Search for the cell housing the specified text and yield its (x, y) center coordinate. 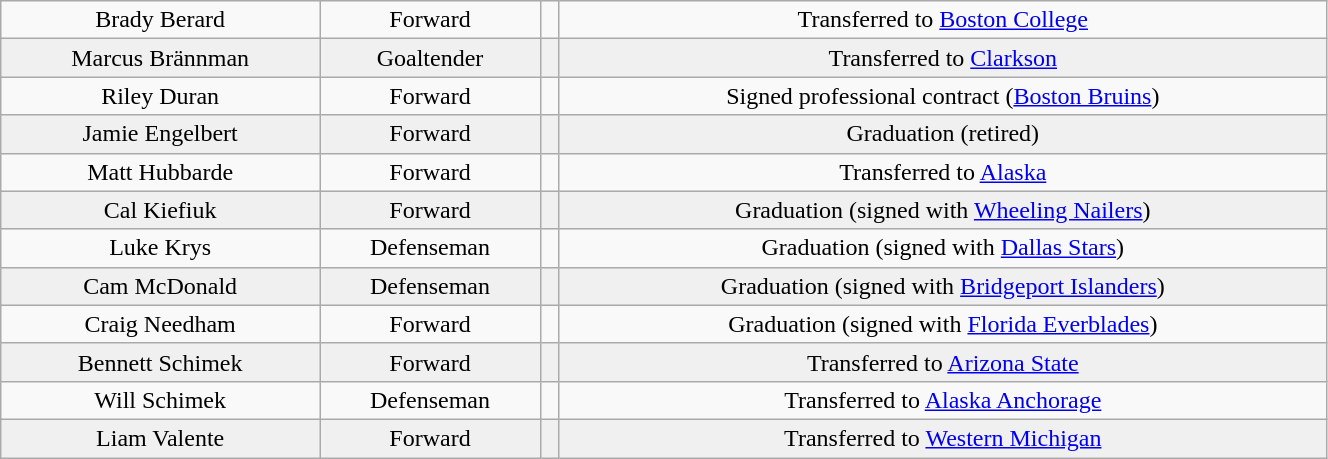
Transferred to Clarkson (942, 58)
Craig Needham (160, 324)
Cal Kiefiuk (160, 210)
Luke Krys (160, 248)
Cam McDonald (160, 286)
Liam Valente (160, 438)
Graduation (signed with Florida Everblades) (942, 324)
Riley Duran (160, 96)
Will Schimek (160, 400)
Goaltender (430, 58)
Bennett Schimek (160, 362)
Transferred to Alaska (942, 172)
Marcus Brännman (160, 58)
Graduation (signed with Bridgeport Islanders) (942, 286)
Transferred to Western Michigan (942, 438)
Graduation (signed with Wheeling Nailers) (942, 210)
Graduation (retired) (942, 134)
Matt Hubbarde (160, 172)
Transferred to Boston College (942, 20)
Transferred to Arizona State (942, 362)
Brady Berard (160, 20)
Graduation (signed with Dallas Stars) (942, 248)
Transferred to Alaska Anchorage (942, 400)
Jamie Engelbert (160, 134)
Signed professional contract (Boston Bruins) (942, 96)
